Provide the (X, Y) coordinate of the cell's center where the given text is located.  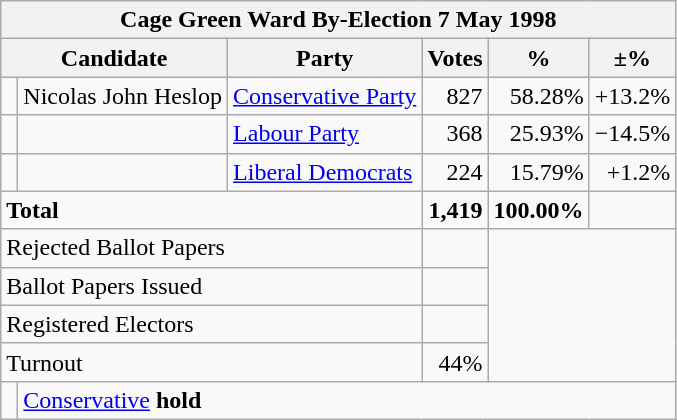
Conservative hold (347, 400)
Turnout (212, 362)
+13.2% (632, 96)
Party (325, 58)
Nicolas John Heslop (123, 96)
1,419 (455, 210)
58.28% (538, 96)
% (538, 58)
Ballot Papers Issued (212, 286)
Cage Green Ward By-Election 7 May 1998 (338, 20)
25.93% (538, 134)
100.00% (538, 210)
44% (455, 362)
Total (212, 210)
Rejected Ballot Papers (212, 248)
Liberal Democrats (325, 172)
15.79% (538, 172)
224 (455, 172)
368 (455, 134)
Candidate (114, 58)
Registered Electors (212, 324)
Conservative Party (325, 96)
Labour Party (325, 134)
±% (632, 58)
Votes (455, 58)
−14.5% (632, 134)
827 (455, 96)
+1.2% (632, 172)
